Extract the (x, y) coordinate from the center of the cell holding the provided text.  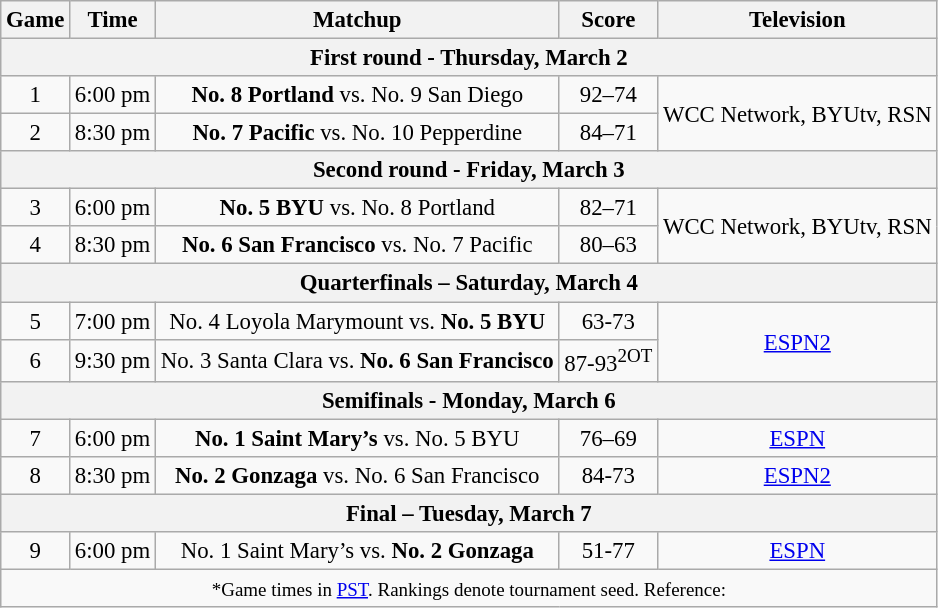
63-73 (608, 321)
*Game times in PST. Rankings denote tournament seed. Reference: (469, 588)
Score (608, 20)
No. 2 Gonzaga vs. No. 6 San Francisco (357, 476)
87-932OT (608, 360)
8 (36, 476)
84–71 (608, 133)
Matchup (357, 20)
No. 3 Santa Clara vs. No. 6 San Francisco (357, 360)
9 (36, 551)
No. 8 Portland vs. No. 9 San Diego (357, 95)
51-77 (608, 551)
Television (798, 20)
No. 1 Saint Mary’s vs. No. 2 Gonzaga (357, 551)
92–74 (608, 95)
2 (36, 133)
76–69 (608, 438)
Final – Tuesday, March 7 (469, 513)
Quarterfinals – Saturday, March 4 (469, 283)
No. 4 Loyola Marymount vs. No. 5 BYU (357, 321)
4 (36, 245)
Game (36, 20)
No. 7 Pacific vs. No. 10 Pepperdine (357, 133)
84-73 (608, 476)
Time (113, 20)
82–71 (608, 208)
80–63 (608, 245)
No. 5 BYU vs. No. 8 Portland (357, 208)
7 (36, 438)
No. 1 Saint Mary’s vs. No. 5 BYU (357, 438)
Semifinals - Monday, March 6 (469, 400)
7:00 pm (113, 321)
3 (36, 208)
Second round - Friday, March 3 (469, 170)
1 (36, 95)
5 (36, 321)
9:30 pm (113, 360)
No. 6 San Francisco vs. No. 7 Pacific (357, 245)
First round - Thursday, March 2 (469, 58)
6 (36, 360)
